Return [x, y] of the center of cell containing provided text 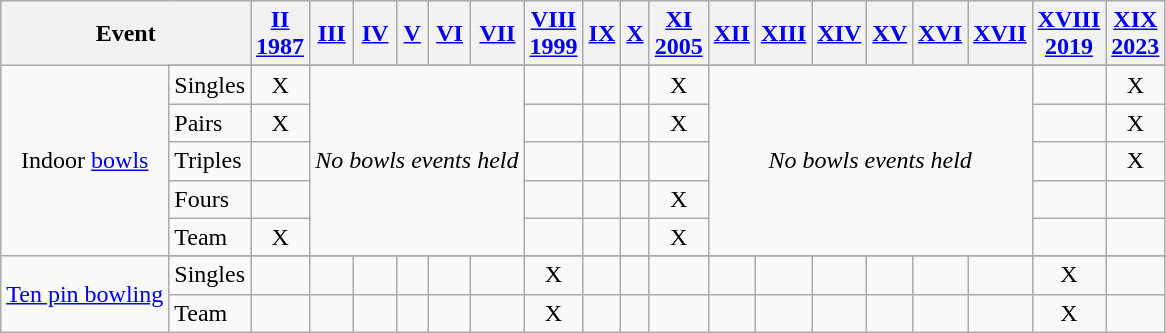
Event [126, 34]
VI [450, 34]
XIV [840, 34]
Indoor bowls [85, 161]
XI2005 [678, 34]
Ten pin bowling [85, 294]
VII [498, 34]
XII [732, 34]
Fours [210, 199]
V [412, 34]
XVI [940, 34]
XIII [783, 34]
Triples [210, 161]
III [332, 34]
XVII [1000, 34]
XIX2023 [1136, 34]
Pairs [210, 123]
II 1987 [280, 34]
XV [890, 34]
IV [376, 34]
XVIII2019 [1069, 34]
IX [602, 34]
VIII1999 [554, 34]
